Search for the cell housing the specified text and yield its (X, Y) center coordinate. 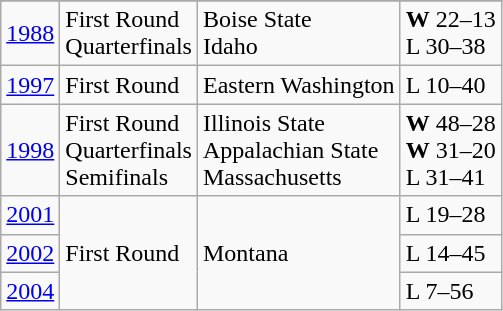
Illinois StateAppalachian StateMassachusetts (298, 150)
First RoundQuarterfinalsSemifinals (129, 150)
2004 (30, 291)
1988 (30, 34)
Boise StateIdaho (298, 34)
L 10–40 (450, 85)
W 22–13L 30–38 (450, 34)
Montana (298, 253)
L 19–28 (450, 215)
1997 (30, 85)
2001 (30, 215)
Eastern Washington (298, 85)
L 14–45 (450, 253)
1998 (30, 150)
First RoundQuarterfinals (129, 34)
L 7–56 (450, 291)
W 48–28W 31–20L 31–41 (450, 150)
2002 (30, 253)
